Locate the cell with the specified text and output its [X, Y] center coordinate. 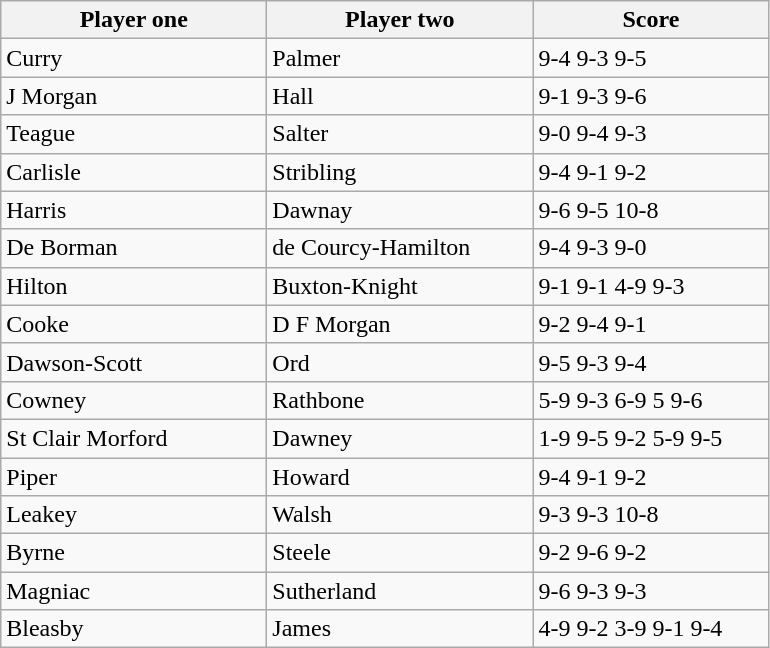
Hilton [134, 286]
Salter [400, 134]
9-3 9-3 10-8 [651, 515]
Sutherland [400, 591]
Dawnay [400, 210]
Walsh [400, 515]
9-1 9-3 9-6 [651, 96]
Steele [400, 553]
9-4 9-3 9-0 [651, 248]
9-6 9-3 9-3 [651, 591]
Harris [134, 210]
Teague [134, 134]
Dawney [400, 438]
9-2 9-4 9-1 [651, 324]
5-9 9-3 6-9 5 9-6 [651, 400]
De Borman [134, 248]
9-0 9-4 9-3 [651, 134]
Dawson-Scott [134, 362]
Hall [400, 96]
1-9 9-5 9-2 5-9 9-5 [651, 438]
4-9 9-2 3-9 9-1 9-4 [651, 629]
Buxton-Knight [400, 286]
9-6 9-5 10-8 [651, 210]
Cowney [134, 400]
James [400, 629]
9-5 9-3 9-4 [651, 362]
Cooke [134, 324]
J Morgan [134, 96]
9-1 9-1 4-9 9-3 [651, 286]
Howard [400, 477]
Palmer [400, 58]
9-4 9-3 9-5 [651, 58]
Rathbone [400, 400]
Stribling [400, 172]
Curry [134, 58]
Score [651, 20]
Magniac [134, 591]
Bleasby [134, 629]
Leakey [134, 515]
Ord [400, 362]
St Clair Morford [134, 438]
Player two [400, 20]
Player one [134, 20]
D F Morgan [400, 324]
de Courcy-Hamilton [400, 248]
9-2 9-6 9-2 [651, 553]
Piper [134, 477]
Byrne [134, 553]
Carlisle [134, 172]
